For the text-containing cell, return its midpoint in [x, y] coordinate format. 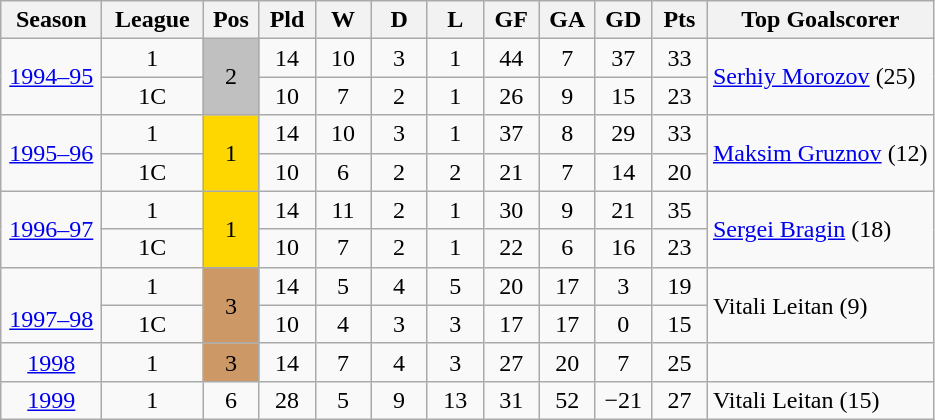
L [455, 20]
1995–96 [52, 153]
1999 [52, 400]
−21 [623, 400]
Season [52, 20]
Pos [231, 20]
19 [679, 286]
GF [511, 20]
Pld [287, 20]
8 [567, 134]
16 [623, 248]
35 [679, 210]
GA [567, 20]
26 [511, 96]
Serhiy Morozov (25) [820, 77]
13 [455, 400]
44 [511, 58]
28 [287, 400]
1998 [52, 362]
11 [343, 210]
52 [567, 400]
29 [623, 134]
W [343, 20]
0 [623, 324]
Vitali Leitan (9) [820, 305]
Pts [679, 20]
1994–95 [52, 77]
31 [511, 400]
Maksim Gruznov (12) [820, 153]
Vitali Leitan (15) [820, 400]
30 [511, 210]
1996–97 [52, 229]
22 [511, 248]
Sergei Bragin (18) [820, 229]
1997–98 [52, 305]
League [152, 20]
25 [679, 362]
D [399, 20]
Top Goalscorer [820, 20]
GD [623, 20]
